Locate the cell with the specified text and output its [x, y] center coordinate. 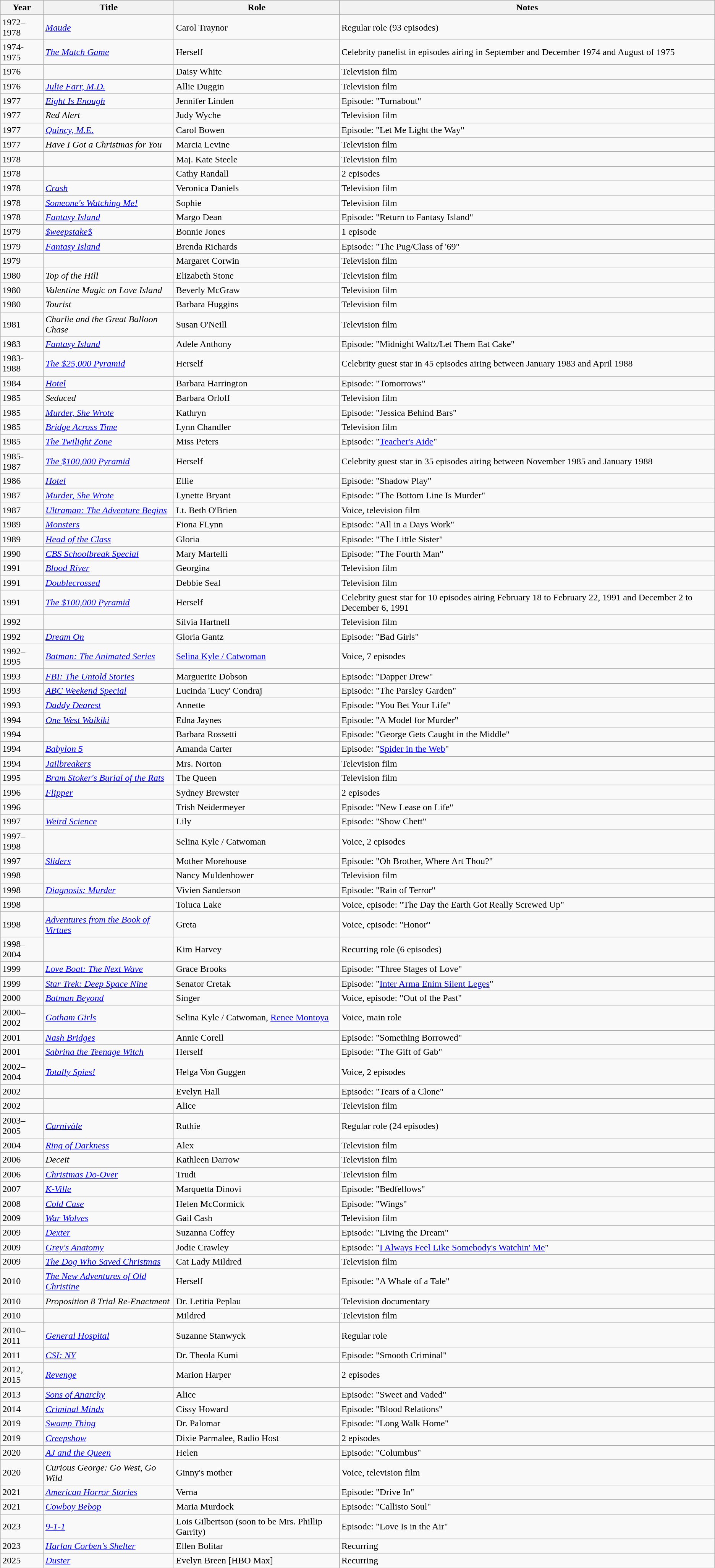
ABC Weekend Special [108, 691]
Jailbreakers [108, 764]
Episode: "New Lease on Life" [527, 807]
2011 [22, 1355]
Regular role (93 episodes) [527, 28]
Kathryn [257, 412]
The New Adventures of Old Christine [108, 1282]
Episode: "Return to Fantasy Island" [527, 217]
Lucinda 'Lucy' Condraj [257, 691]
Voice, main role [527, 1018]
Crash [108, 188]
Episode: "Something Borrowed" [527, 1038]
Sophie [257, 203]
Deceit [108, 1160]
Sabrina the Teenage Witch [108, 1052]
Babylon 5 [108, 749]
Elizabeth Stone [257, 276]
Veronica Daniels [257, 188]
Episode: "Spider in the Web" [527, 749]
1983 [22, 344]
Lynette Bryant [257, 496]
Episode: "All in a Days Work" [527, 525]
Mrs. Norton [257, 764]
Lily [257, 822]
Dixie Parmalee, Radio Host [257, 1438]
Regular role (24 episodes) [527, 1126]
Episode: "Rain of Terror" [527, 890]
1985-1987 [22, 461]
Monsters [108, 525]
Charlie and the Great Balloon Chase [108, 324]
2014 [22, 1409]
Grace Brooks [257, 969]
Edna Jaynes [257, 720]
Carnivàle [108, 1126]
Daddy Dearest [108, 705]
Episode: "Sweet and Vaded" [527, 1394]
Episode: "The Gift of Gab" [527, 1052]
Criminal Minds [108, 1409]
Regular role [527, 1335]
Cold Case [108, 1203]
Valentine Magic on Love Island [108, 290]
Love Boat: The Next Wave [108, 969]
Bonnie Jones [257, 232]
The Queen [257, 778]
Episode: "Turnabout" [527, 101]
Quincy, M.E. [108, 130]
Top of the Hill [108, 276]
1981 [22, 324]
Trudi [257, 1174]
Gail Cash [257, 1218]
Adventures from the Book of Virtues [108, 924]
Episode: "Teacher's Aide" [527, 441]
1998–2004 [22, 949]
Red Alert [108, 115]
Sydney Brewster [257, 793]
The Match Game [108, 52]
$weepstake$ [108, 232]
Mother Morehouse [257, 861]
Cat Lady Mildred [257, 1262]
Suzanna Coffey [257, 1232]
War Wolves [108, 1218]
2004 [22, 1145]
Alex [257, 1145]
Ring of Darkness [108, 1145]
Ginny's mother [257, 1472]
2013 [22, 1394]
Episode: "Dapper Drew" [527, 676]
Episode: "George Gets Caught in the Middle" [527, 735]
2000 [22, 998]
Senator Cretak [257, 983]
Head of the Class [108, 539]
Ellen Bolitar [257, 1546]
2008 [22, 1203]
Helen McCormick [257, 1203]
Bridge Across Time [108, 427]
Jennifer Linden [257, 101]
Dr. Palomar [257, 1424]
Marquetta Dinovi [257, 1189]
Georgina [257, 568]
Batman: The Animated Series [108, 657]
Weird Science [108, 822]
Year [22, 8]
Sliders [108, 861]
Evelyn Hall [257, 1091]
Television documentary [527, 1301]
Singer [257, 998]
Episode: "Oh Brother, Where Art Thou?" [527, 861]
1986 [22, 481]
Ellie [257, 481]
2010–2011 [22, 1335]
Greta [257, 924]
Tourist [108, 305]
Dream On [108, 637]
Dexter [108, 1232]
Christmas Do-Over [108, 1174]
Episode: "Jessica Behind Bars" [527, 412]
Verna [257, 1492]
Ultraman: The Adventure Begins [108, 510]
Adele Anthony [257, 344]
Episode: "Columbus" [527, 1453]
Curious George: Go West, Go Wild [108, 1472]
Swamp Thing [108, 1424]
Role [257, 8]
Margaret Corwin [257, 261]
Diagnosis: Murder [108, 890]
Episode: "Blood Relations" [527, 1409]
Episode: "Callisto Soul" [527, 1506]
Episode: "Three Stages of Love" [527, 969]
Margo Dean [257, 217]
Proposition 8 Trial Re-Enactment [108, 1301]
Sons of Anarchy [108, 1394]
Bram Stoker's Burial of the Rats [108, 778]
The Dog Who Saved Christmas [108, 1262]
2025 [22, 1561]
Cowboy Bebop [108, 1506]
Creepshow [108, 1438]
Episode: "A Whale of a Tale" [527, 1282]
Episode: "Shadow Play" [527, 481]
Doublecrossed [108, 583]
Kim Harvey [257, 949]
Totally Spies! [108, 1072]
Maude [108, 28]
Marcia Levine [257, 144]
Episode: "Bedfellows" [527, 1189]
CBS Schoolbreak Special [108, 554]
Episode: "Love Is in the Air" [527, 1526]
Revenge [108, 1375]
Trish Neidermeyer [257, 807]
Episode: "The Fourth Man" [527, 554]
Beverly McGraw [257, 290]
Episode: "Show Chett" [527, 822]
Episode: "Inter Arma Enim Silent Leges" [527, 983]
Recurring role (6 episodes) [527, 949]
Miss Peters [257, 441]
Gotham Girls [108, 1018]
Episode: "Bad Girls" [527, 637]
Nash Bridges [108, 1038]
The Twilight Zone [108, 441]
Ruthie [257, 1126]
American Horror Stories [108, 1492]
Allie Duggin [257, 86]
Suzanne Stanwyck [257, 1335]
Toluca Lake [257, 905]
Judy Wyche [257, 115]
Episode: "You Bet Your Life" [527, 705]
Episode: "Tears of a Clone" [527, 1091]
Carol Traynor [257, 28]
Celebrity panelist in episodes airing in September and December 1974 and August of 1975 [527, 52]
Maj. Kate Steele [257, 159]
Episode: "The Pug/Class of '69" [527, 246]
Duster [108, 1561]
Voice, episode: "Out of the Past" [527, 998]
Annette [257, 705]
Episode: "A Model for Murder" [527, 720]
Star Trek: Deep Space Nine [108, 983]
1995 [22, 778]
Barbara Rossetti [257, 735]
Celebrity guest star for 10 episodes airing February 18 to February 22, 1991 and December 2 to December 6, 1991 [527, 602]
1984 [22, 383]
Barbara Harrington [257, 383]
1983-1988 [22, 364]
Dr. Letitia Peplau [257, 1301]
2012, 2015 [22, 1375]
Episode: "The Parsley Garden" [527, 691]
Brenda Richards [257, 246]
Episode: "Long Walk Home" [527, 1424]
Dr. Theola Kumi [257, 1355]
Lt. Beth O'Brien [257, 510]
1 episode [527, 232]
Episode: "Wings" [527, 1203]
Grey's Anatomy [108, 1247]
Title [108, 8]
AJ and the Queen [108, 1453]
Episode: "Midnight Waltz/Let Them Eat Cake" [527, 344]
Celebrity guest star in 45 episodes airing between January 1983 and April 1988 [527, 364]
2002–2004 [22, 1072]
Celebrity guest star in 35 episodes airing between November 1985 and January 1988 [527, 461]
Flipper [108, 793]
Jodie Crawley [257, 1247]
Episode: "Smooth Criminal" [527, 1355]
Julie Farr, M.D. [108, 86]
9-1-1 [108, 1526]
Episode: "Drive In" [527, 1492]
1974-1975 [22, 52]
1972–1978 [22, 28]
Barbara Orloff [257, 398]
Lois Gilbertson (soon to be Mrs. Phillip Garrity) [257, 1526]
The $25,000 Pyramid [108, 364]
Debbie Seal [257, 583]
2000–2002 [22, 1018]
Gloria [257, 539]
Seduced [108, 398]
Annie Corell [257, 1038]
Blood River [108, 568]
FBI: The Untold Stories [108, 676]
Mary Martelli [257, 554]
1997–1998 [22, 842]
Fiona FLynn [257, 525]
General Hospital [108, 1335]
Silvia Hartnell [257, 622]
Someone's Watching Me! [108, 203]
Eight Is Enough [108, 101]
Harlan Corben's Shelter [108, 1546]
Episode: "The Bottom Line Is Murder" [527, 496]
Vivien Sanderson [257, 890]
Nancy Muldenhower [257, 876]
1990 [22, 554]
CSI: NY [108, 1355]
Helga Von Guggen [257, 1072]
Susan O'Neill [257, 324]
Episode: "Let Me Light the Way" [527, 130]
One West Waikiki [108, 720]
Barbara Huggins [257, 305]
Cissy Howard [257, 1409]
Daisy White [257, 72]
Voice, episode: "Honor" [527, 924]
Have I Got a Christmas for You [108, 144]
Amanda Carter [257, 749]
Voice, episode: "The Day the Earth Got Really Screwed Up" [527, 905]
Episode: "I Always Feel Like Somebody's Watchin' Me" [527, 1247]
Episode: "Tomorrows" [527, 383]
K-Ville [108, 1189]
Episode: "Living the Dream" [527, 1232]
Evelyn Breen [HBO Max] [257, 1561]
Marion Harper [257, 1375]
2007 [22, 1189]
Voice, 7 episodes [527, 657]
Marguerite Dobson [257, 676]
Selina Kyle / Catwoman, Renee Montoya [257, 1018]
Carol Bowen [257, 130]
Lynn Chandler [257, 427]
Notes [527, 8]
Cathy Randall [257, 174]
2003–2005 [22, 1126]
Gloria Gantz [257, 637]
Episode: "The Little Sister" [527, 539]
1992–1995 [22, 657]
Kathleen Darrow [257, 1160]
Batman Beyond [108, 998]
Mildred [257, 1316]
Maria Murdock [257, 1506]
Helen [257, 1453]
